Determine the [x, y] coordinate at the center of the cell enclosing the given text.  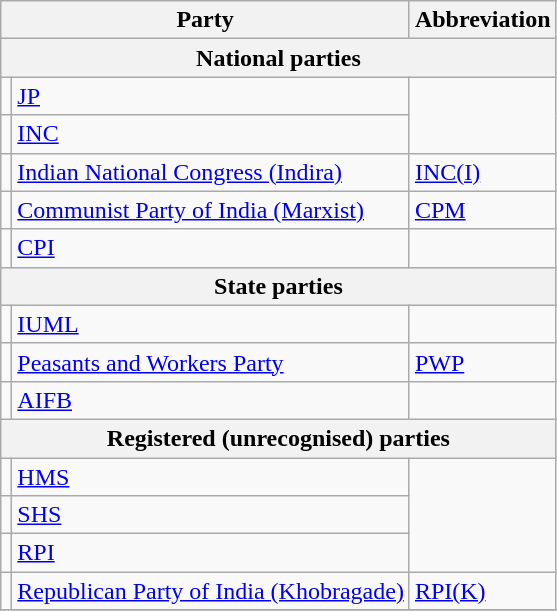
State parties [278, 286]
Peasants and Workers Party [211, 362]
Party [206, 20]
Registered (unrecognised) parties [278, 438]
PWP [482, 362]
RPI(K) [482, 591]
Indian National Congress (Indira) [211, 172]
INC [211, 134]
IUML [211, 324]
INC(I) [482, 172]
CPM [482, 210]
CPI [211, 248]
JP [211, 96]
HMS [211, 477]
Republican Party of India (Khobragade) [211, 591]
RPI [211, 553]
Abbreviation [482, 20]
AIFB [211, 400]
SHS [211, 515]
Communist Party of India (Marxist) [211, 210]
National parties [278, 58]
